Determine the (x, y) coordinate at the center of the cell enclosing the given text.  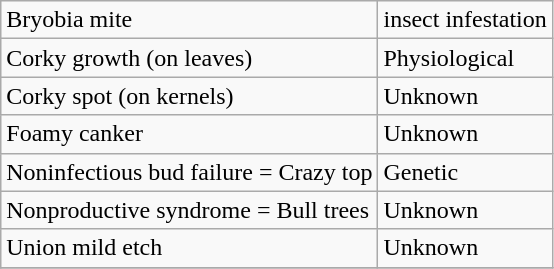
Foamy canker (190, 134)
Union mild etch (190, 248)
Physiological (465, 58)
Corky spot (on kernels) (190, 96)
Genetic (465, 172)
Corky growth (on leaves) (190, 58)
Bryobia mite (190, 20)
Noninfectious bud failure = Crazy top (190, 172)
insect infestation (465, 20)
Nonproductive syndrome = Bull trees (190, 210)
